Detect which cell encompasses the target text, then output its [x, y] center coordinate. 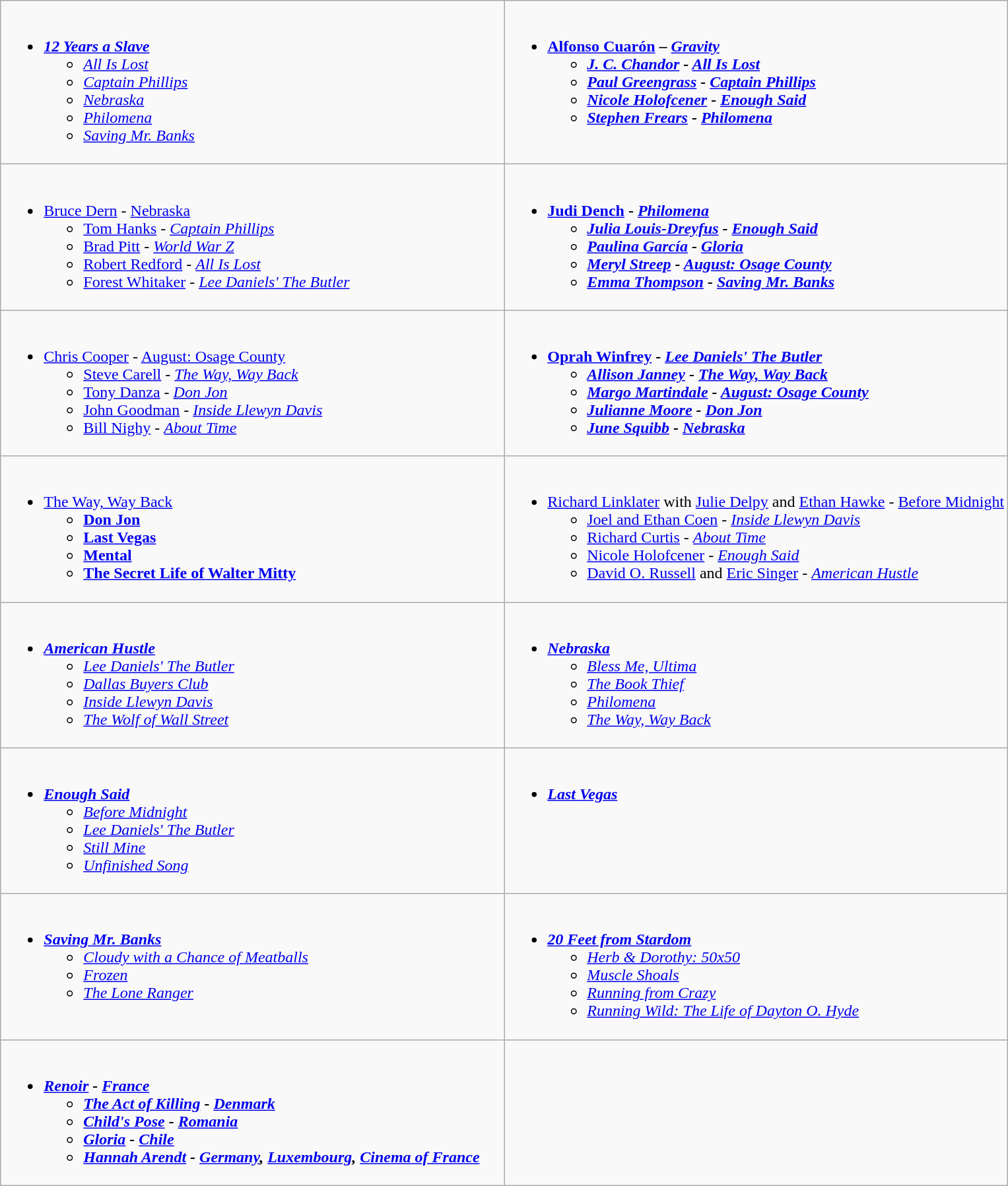
20 Feet from StardomHerb & Dorothy: 50x50Muscle ShoalsRunning from CrazyRunning Wild: The Life of Dayton O. Hyde [756, 966]
Alfonso Cuarón – GravityJ. C. Chandor - All Is LostPaul Greengrass - Captain PhillipsNicole Holofcener - Enough SaidStephen Frears - Philomena [756, 82]
Renoir - FranceThe Act of Killing - DenmarkChild's Pose - RomaniaGloria - ChileHannah Arendt - Germany, Luxembourg, Cinema of France [252, 1113]
Enough SaidBefore MidnightLee Daniels' The ButlerStill MineUnfinished Song [252, 821]
Chris Cooper - August: Osage CountySteve Carell - The Way, Way BackTony Danza - Don JonJohn Goodman - Inside Llewyn DavisBill Nighy - About Time [252, 383]
Saving Mr. BanksCloudy with a Chance of MeatballsFrozenThe Lone Ranger [252, 966]
Bruce Dern - NebraskaTom Hanks - Captain PhillipsBrad Pitt - World War ZRobert Redford - All Is LostForest Whitaker - Lee Daniels' The Butler [252, 238]
Last Vegas [756, 821]
The Way, Way BackDon JonLast VegasMentalThe Secret Life of Walter Mitty [252, 529]
Judi Dench - PhilomenaJulia Louis-Dreyfus - Enough SaidPaulina García - GloriaMeryl Streep - August: Osage CountyEmma Thompson - Saving Mr. Banks [756, 238]
NebraskaBless Me, UltimaThe Book ThiefPhilomenaThe Way, Way Back [756, 675]
American HustleLee Daniels' The ButlerDallas Buyers ClubInside Llewyn DavisThe Wolf of Wall Street [252, 675]
12 Years a SlaveAll Is LostCaptain PhillipsNebraskaPhilomenaSaving Mr. Banks [252, 82]
